From the cell containing the given text, extract its center point as [X, Y] coordinate. 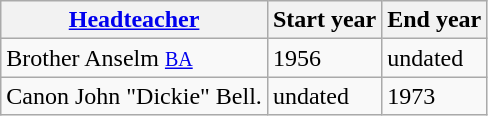
Canon John "Dickie" Bell. [134, 96]
Start year [324, 20]
1973 [434, 96]
Brother Anselm BA [134, 58]
End year [434, 20]
1956 [324, 58]
Headteacher [134, 20]
